Search for the cell housing the specified text and yield its (x, y) center coordinate. 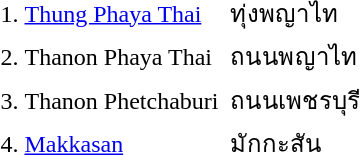
Thanon Phaya Thai (124, 56)
Thanon Phetchaburi (124, 100)
